Search for the cell housing the specified text and yield its (x, y) center coordinate. 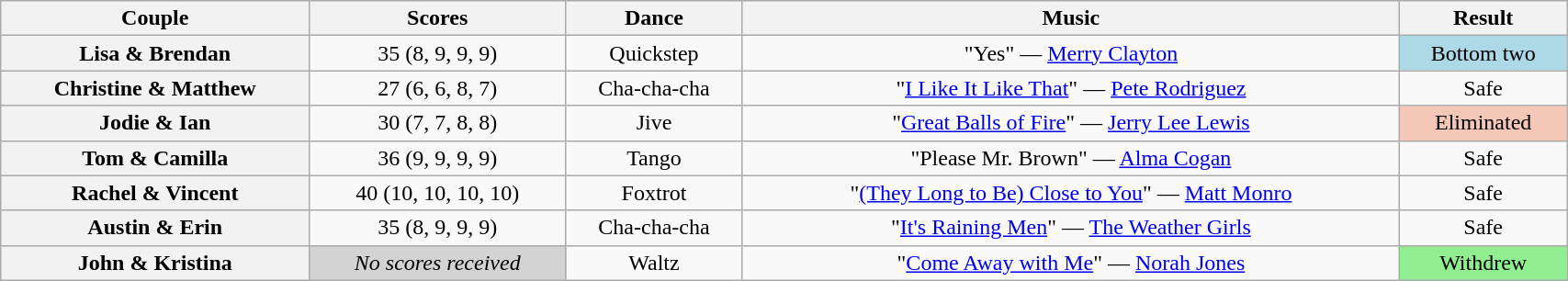
Bottom two (1483, 53)
36 (9, 9, 9, 9) (437, 158)
Lisa & Brendan (155, 53)
"I Like It Like That" — Pete Rodriguez (1071, 88)
"Great Balls of Fire" — Jerry Lee Lewis (1071, 123)
Tom & Camilla (155, 158)
Christine & Matthew (155, 88)
30 (7, 7, 8, 8) (437, 123)
Tango (654, 158)
Eliminated (1483, 123)
Austin & Erin (155, 228)
Jodie & Ian (155, 123)
Music (1071, 18)
"Please Mr. Brown" — Alma Cogan (1071, 158)
Quickstep (654, 53)
Withdrew (1483, 263)
Jive (654, 123)
"(They Long to Be) Close to You" — Matt Monro (1071, 193)
27 (6, 6, 8, 7) (437, 88)
40 (10, 10, 10, 10) (437, 193)
Result (1483, 18)
Couple (155, 18)
Dance (654, 18)
John & Kristina (155, 263)
Foxtrot (654, 193)
No scores received (437, 263)
"Come Away with Me" — Norah Jones (1071, 263)
Rachel & Vincent (155, 193)
Scores (437, 18)
"It's Raining Men" — The Weather Girls (1071, 228)
Waltz (654, 263)
"Yes" — Merry Clayton (1071, 53)
